Scan for the cell matching the given text and deliver its (x, y) coordinate at center. 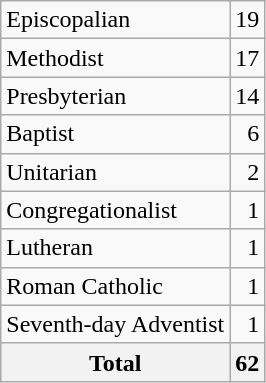
17 (248, 58)
Baptist (116, 134)
2 (248, 172)
Roman Catholic (116, 286)
Methodist (116, 58)
62 (248, 362)
Lutheran (116, 248)
19 (248, 20)
Unitarian (116, 172)
6 (248, 134)
Seventh-day Adventist (116, 324)
Episcopalian (116, 20)
Presbyterian (116, 96)
Total (116, 362)
14 (248, 96)
Congregationalist (116, 210)
